Pinpoint the cell where the given text exists, returning its [X, Y] midpoint coordinate. 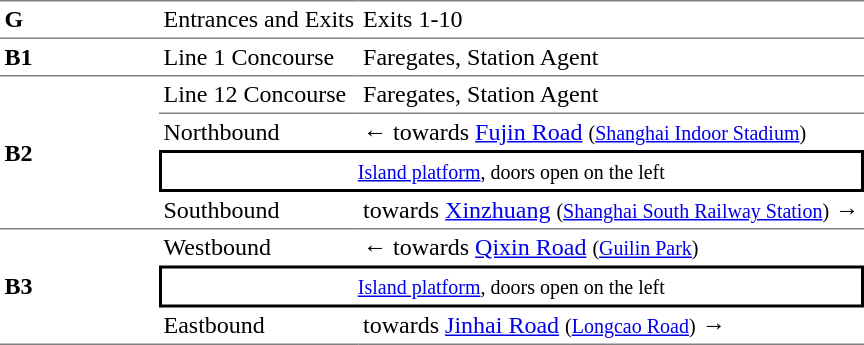
Entrances and Exits [259, 20]
← towards Fujin Road (Shanghai Indoor Stadium) [612, 132]
Northbound [259, 132]
G [80, 20]
Westbound [259, 248]
← towards Qixin Road (Guilin Park) [612, 248]
Exits 1-10 [612, 20]
Line 1 Concourse [259, 58]
towards Xinzhuang (Shanghai South Railway Station) → [612, 211]
B2 [80, 152]
Southbound [259, 211]
B1 [80, 58]
Line 12 Concourse [259, 95]
